Extract the (x, y) coordinate from the center of the cell holding the provided text.  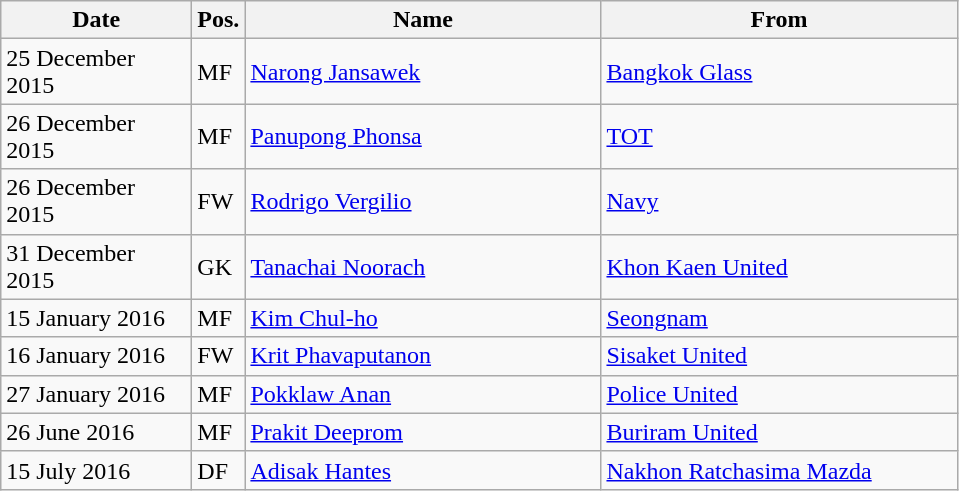
Pos. (218, 20)
DF (218, 470)
Buriram United (779, 432)
Nakhon Ratchasima Mazda (779, 470)
31 December 2015 (96, 266)
Name (423, 20)
GK (218, 266)
15 January 2016 (96, 318)
Seongnam (779, 318)
Police United (779, 394)
Narong Jansawek (423, 72)
27 January 2016 (96, 394)
Rodrigo Vergilio (423, 202)
Bangkok Glass (779, 72)
Khon Kaen United (779, 266)
Sisaket United (779, 356)
16 January 2016 (96, 356)
Krit Phavaputanon (423, 356)
Kim Chul-ho (423, 318)
25 December 2015 (96, 72)
From (779, 20)
TOT (779, 136)
Tanachai Noorach (423, 266)
Navy (779, 202)
Adisak Hantes (423, 470)
Prakit Deeprom (423, 432)
Panupong Phonsa (423, 136)
Pokklaw Anan (423, 394)
Date (96, 20)
15 July 2016 (96, 470)
26 June 2016 (96, 432)
